From the cell containing the given text, extract its center point as [X, Y] coordinate. 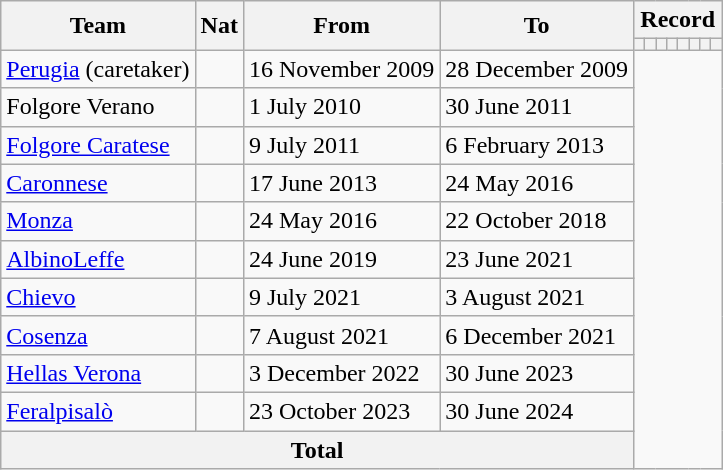
Perugia (caretaker) [98, 69]
30 June 2023 [537, 373]
Record [677, 20]
9 July 2011 [341, 145]
From [341, 26]
23 October 2023 [341, 411]
Folgore Verano [98, 107]
Team [98, 26]
AlbinoLeffe [98, 259]
Monza [98, 221]
1 July 2010 [341, 107]
Feralpisalò [98, 411]
6 December 2021 [537, 335]
16 November 2009 [341, 69]
30 June 2011 [537, 107]
Folgore Caratese [98, 145]
3 August 2021 [537, 297]
3 December 2022 [341, 373]
23 June 2021 [537, 259]
28 December 2009 [537, 69]
To [537, 26]
Cosenza [98, 335]
7 August 2021 [341, 335]
Chievo [98, 297]
9 July 2021 [341, 297]
Total [318, 449]
Nat [219, 26]
22 October 2018 [537, 221]
17 June 2013 [341, 183]
24 June 2019 [341, 259]
Caronnese [98, 183]
6 February 2013 [537, 145]
Hellas Verona [98, 373]
30 June 2024 [537, 411]
